Return the (x, y) coordinate for the center point of the cell that contains the specified text.  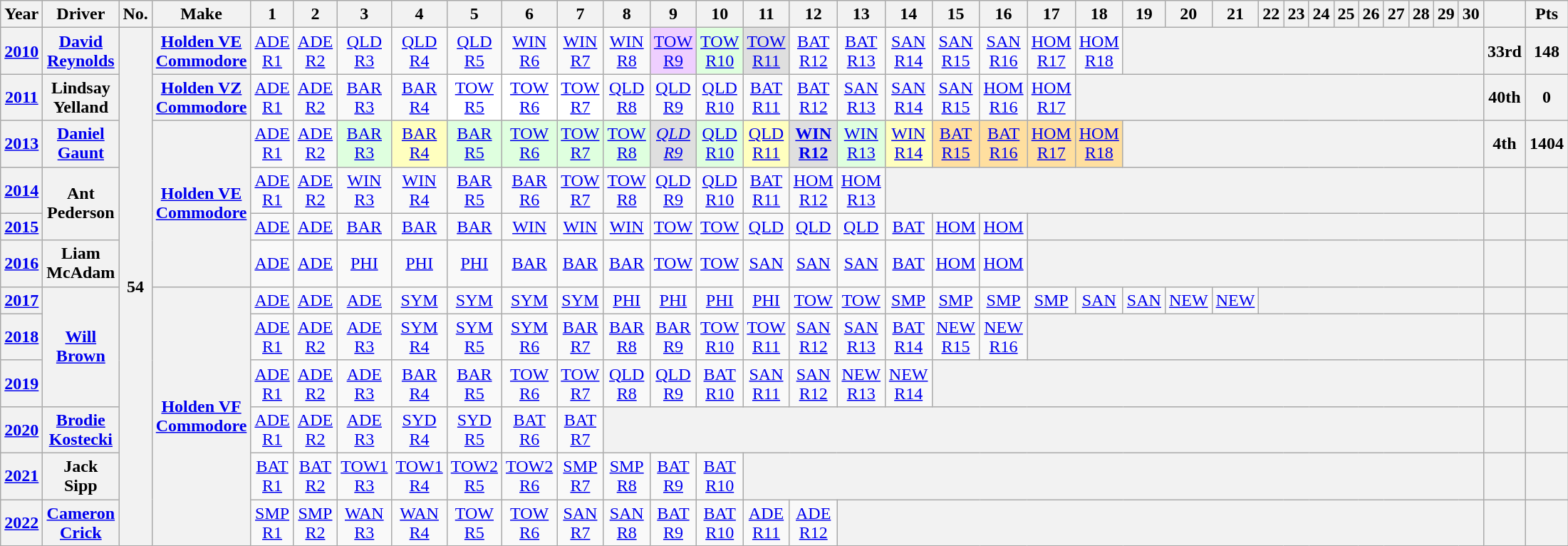
WANR4 (419, 522)
ADER12 (814, 522)
27 (1396, 14)
25 (1346, 14)
WINR12 (814, 144)
SANR7 (580, 522)
TOW2R5 (474, 476)
11 (767, 14)
2020 (21, 429)
TOW1R3 (365, 476)
HOMR18 (1099, 144)
12 (814, 14)
BATR2 (315, 476)
QLD R4 (419, 51)
SAN R12 (814, 336)
22 (1271, 14)
QLD R3 (365, 51)
18 (1099, 14)
40th (1505, 97)
10 (720, 14)
Liam McAdam (81, 264)
WIN R3 (365, 190)
BAR R7 (580, 336)
HOM R18 (1099, 51)
7 (580, 14)
5 (474, 14)
16 (1003, 14)
TOWR5 (474, 522)
15 (956, 14)
HOM R16 (1003, 97)
HOM R13 (861, 190)
NEW R15 (956, 336)
WIN R6 (529, 51)
ADER11 (767, 522)
2017 (21, 300)
BATR7 (580, 429)
SAN R16 (1003, 51)
9 (673, 14)
SYDR5 (474, 429)
BARR3 (365, 144)
SMPR2 (315, 522)
24 (1321, 14)
4th (1505, 144)
BATR1 (272, 476)
HOMR17 (1052, 144)
0 (1546, 97)
TOW2R6 (529, 476)
Holden VZ Commodore (201, 97)
2011 (21, 97)
SANR8 (627, 522)
BATR6 (529, 429)
3 (365, 14)
17 (1052, 14)
2022 (21, 522)
NEWR14 (908, 383)
Driver (81, 14)
21 (1235, 14)
2021 (21, 476)
BAR R9 (673, 336)
HOM R12 (814, 190)
33rd (1505, 51)
2014 (21, 190)
28 (1421, 14)
QLDR11 (767, 144)
Will Brown (81, 346)
Ant Pederson (81, 204)
SYDR4 (419, 429)
BAR R8 (627, 336)
26 (1371, 14)
2016 (21, 264)
SYM R4 (419, 336)
2018 (21, 336)
13 (861, 14)
SANR11 (767, 383)
TOWR8 (627, 144)
SMPR1 (272, 522)
Pts (1546, 14)
6 (529, 14)
4 (419, 14)
WINR13 (861, 144)
TOW R5 (474, 97)
2010 (21, 51)
NEW R16 (1003, 336)
WIN R7 (580, 51)
1404 (1546, 144)
Year (21, 14)
BATR15 (956, 144)
QLDR10 (720, 144)
BAR R6 (529, 190)
QLDR9 (673, 144)
BAR R5 (474, 190)
BAT R13 (861, 51)
20 (1188, 14)
Make (201, 14)
30 (1470, 14)
2 (315, 14)
14 (908, 14)
Brodie Kostecki (81, 429)
TOW R8 (627, 190)
WINR14 (908, 144)
SMPR7 (580, 476)
WANR3 (365, 522)
SANR12 (814, 383)
29 (1446, 14)
BAR R3 (365, 97)
TOW R6 (529, 97)
Holden VF Commodore (201, 416)
TOW R9 (673, 51)
Daniel Gaunt (81, 144)
23 (1297, 14)
No. (135, 14)
ADER3 (365, 429)
SYM R6 (529, 336)
19 (1144, 14)
1 (272, 14)
2013 (21, 144)
148 (1546, 51)
QLD R5 (474, 51)
SYM R5 (474, 336)
WIN R8 (627, 51)
Cameron Crick (81, 522)
BATR16 (1003, 144)
Lindsay Yelland (81, 97)
SMPR8 (627, 476)
TOW1R4 (419, 476)
8 (627, 14)
2015 (21, 227)
WIN R4 (419, 190)
2019 (21, 383)
NEWR13 (861, 383)
BAR R4 (419, 97)
54 (135, 287)
David Reynolds (81, 51)
BAT R14 (908, 336)
Jack Sipp (81, 476)
